Search for the cell housing the specified text and yield its [X, Y] center coordinate. 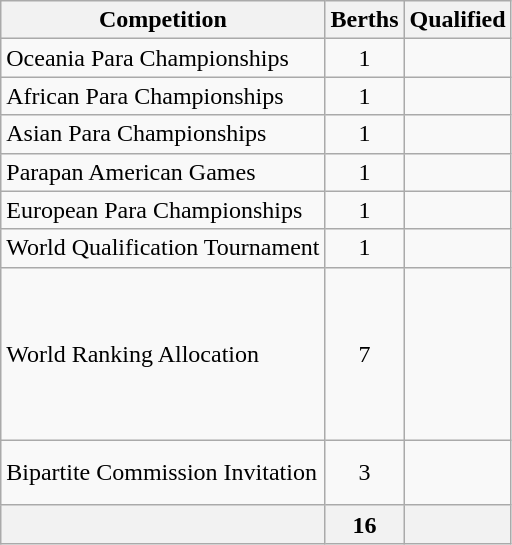
3 [364, 472]
Berths [364, 20]
16 [364, 524]
Parapan American Games [163, 172]
World Ranking Allocation [163, 354]
European Para Championships [163, 210]
Bipartite Commission Invitation [163, 472]
African Para Championships [163, 96]
World Qualification Tournament [163, 248]
Asian Para Championships [163, 134]
7 [364, 354]
Competition [163, 20]
Qualified [458, 20]
Oceania Para Championships [163, 58]
